Locate the cell with the specified text and output its [x, y] center coordinate. 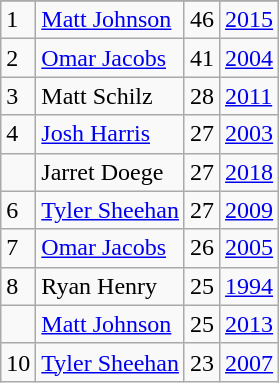
2004 [250, 58]
6 [18, 210]
1 [18, 20]
2007 [250, 362]
Josh Harris [110, 134]
2015 [250, 20]
46 [202, 20]
1994 [250, 286]
3 [18, 96]
2 [18, 58]
4 [18, 134]
10 [18, 362]
Ryan Henry [110, 286]
2018 [250, 172]
2005 [250, 248]
2003 [250, 134]
Matt Schilz [110, 96]
8 [18, 286]
26 [202, 248]
2009 [250, 210]
2013 [250, 324]
2011 [250, 96]
Jarret Doege [110, 172]
28 [202, 96]
41 [202, 58]
23 [202, 362]
7 [18, 248]
